Output the [X, Y] coordinate of the center of the cell containing the given text.  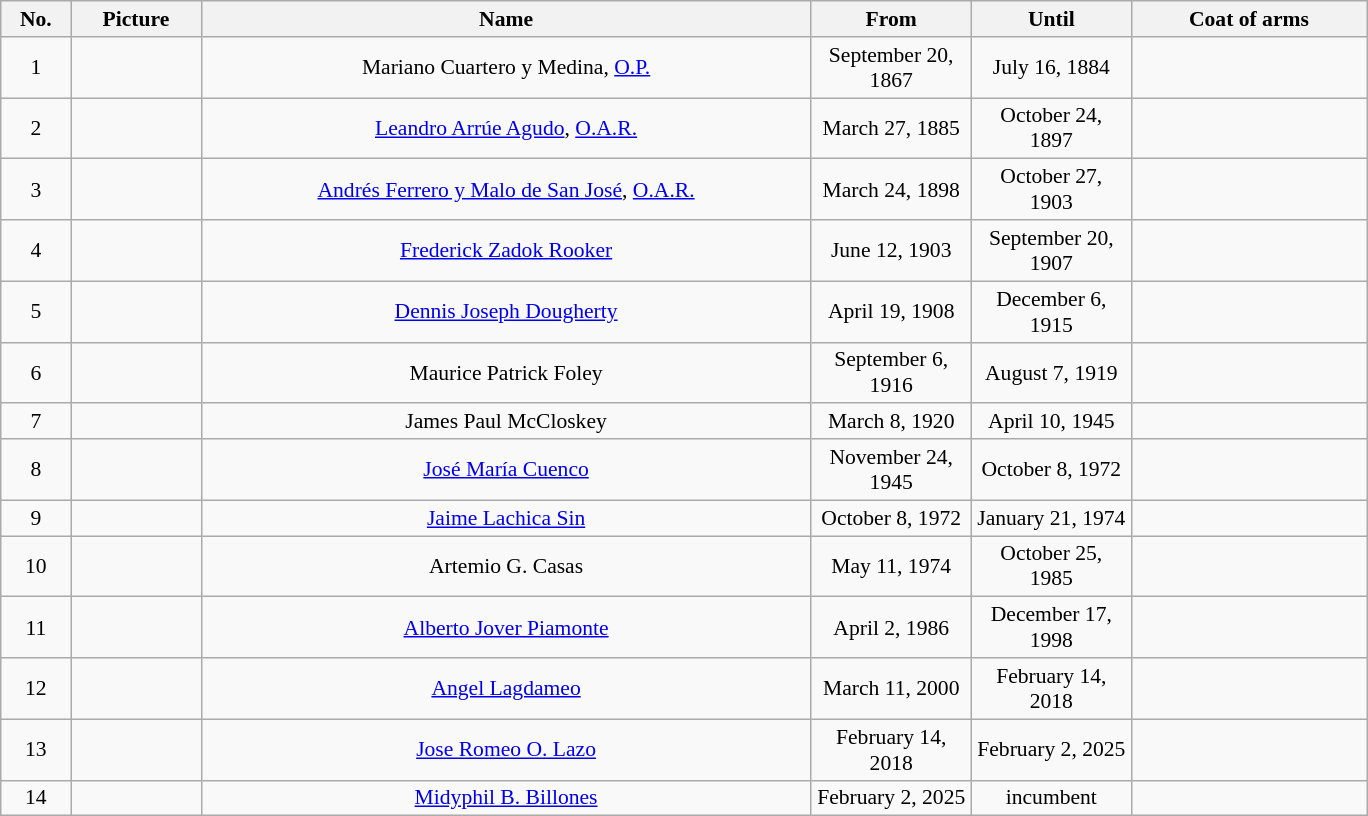
Alberto Jover Piamonte [506, 628]
Name [506, 19]
Angel Lagdameo [506, 688]
March 8, 1920 [891, 422]
José María Cuenco [506, 470]
December 6, 1915 [1051, 312]
April 10, 1945 [1051, 422]
Mariano Cuartero y Medina, O.P. [506, 68]
January 21, 1974 [1051, 518]
October 27, 1903 [1051, 190]
Andrés Ferrero y Malo de San José, O.A.R. [506, 190]
incumbent [1051, 798]
May 11, 1974 [891, 566]
August 7, 1919 [1051, 372]
10 [36, 566]
September 20, 1867 [891, 68]
March 24, 1898 [891, 190]
12 [36, 688]
5 [36, 312]
Frederick Zadok Rooker [506, 250]
September 6, 1916 [891, 372]
December 17, 1998 [1051, 628]
October 24, 1897 [1051, 128]
From [891, 19]
6 [36, 372]
March 27, 1885 [891, 128]
3 [36, 190]
13 [36, 750]
James Paul McCloskey [506, 422]
No. [36, 19]
June 12, 1903 [891, 250]
Coat of arms [1248, 19]
October 25, 1985 [1051, 566]
9 [36, 518]
1 [36, 68]
April 19, 1908 [891, 312]
Leandro Arrúe Agudo, O.A.R. [506, 128]
8 [36, 470]
Dennis Joseph Dougherty [506, 312]
Jaime Lachica Sin [506, 518]
Picture [136, 19]
July 16, 1884 [1051, 68]
Midyphil B. Billones [506, 798]
7 [36, 422]
Until [1051, 19]
Maurice Patrick Foley [506, 372]
4 [36, 250]
March 11, 2000 [891, 688]
Jose Romeo O. Lazo [506, 750]
14 [36, 798]
April 2, 1986 [891, 628]
11 [36, 628]
2 [36, 128]
September 20, 1907 [1051, 250]
Artemio G. Casas [506, 566]
November 24, 1945 [891, 470]
